Capture the cell that displays the provided text and extract its (x, y) central coordinate. 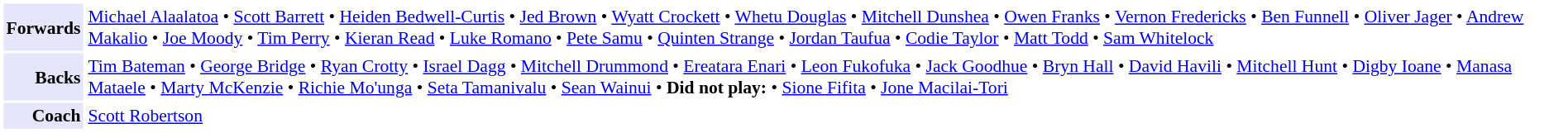
Scott Robertson (825, 116)
Coach (43, 116)
Forwards (43, 26)
Backs (43, 76)
